From the cell containing the given text, extract its center point as (X, Y) coordinate. 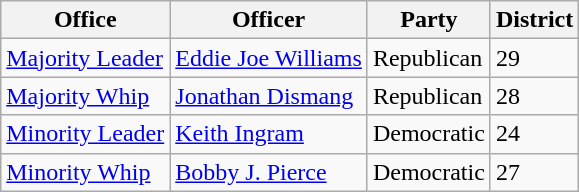
Officer (269, 20)
Jonathan Dismang (269, 96)
29 (534, 58)
Eddie Joe Williams (269, 58)
24 (534, 134)
Office (86, 20)
28 (534, 96)
Majority Whip (86, 96)
27 (534, 172)
Minority Whip (86, 172)
Majority Leader (86, 58)
Bobby J. Pierce (269, 172)
District (534, 20)
Keith Ingram (269, 134)
Party (428, 20)
Minority Leader (86, 134)
